From the cell containing the given text, extract its center point as [x, y] coordinate. 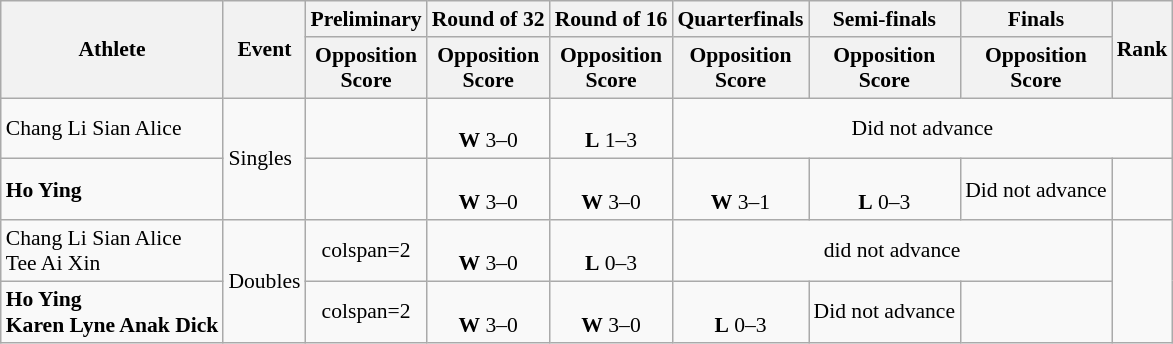
Ho YingKaren Lyne Anak Dick [112, 312]
Round of 32 [488, 19]
Singles [264, 159]
L 1–3 [612, 128]
Rank [1142, 50]
Ho Ying [112, 190]
Preliminary [366, 19]
Semi-finals [884, 19]
W 3–1 [740, 190]
did not advance [892, 250]
Doubles [264, 281]
Round of 16 [612, 19]
Athlete [112, 50]
Chang Li Sian Alice [112, 128]
Finals [1036, 19]
Quarterfinals [740, 19]
Chang Li Sian AliceTee Ai Xin [112, 250]
Event [264, 50]
